Extract the [x, y] coordinate from the center of the cell holding the provided text.  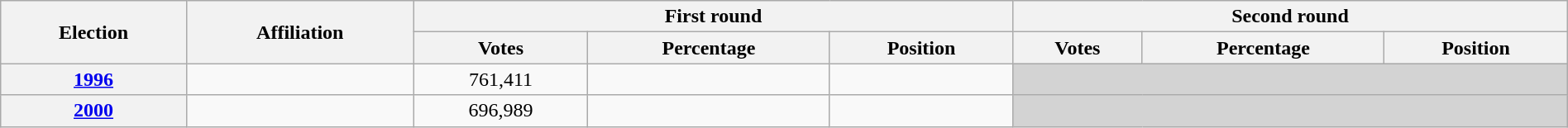
Election [94, 32]
696,989 [500, 111]
2000 [94, 111]
761,411 [500, 79]
Affiliation [299, 32]
1996 [94, 79]
First round [713, 17]
Second round [1290, 17]
